Detect which cell encompasses the target text, then output its [x, y] center coordinate. 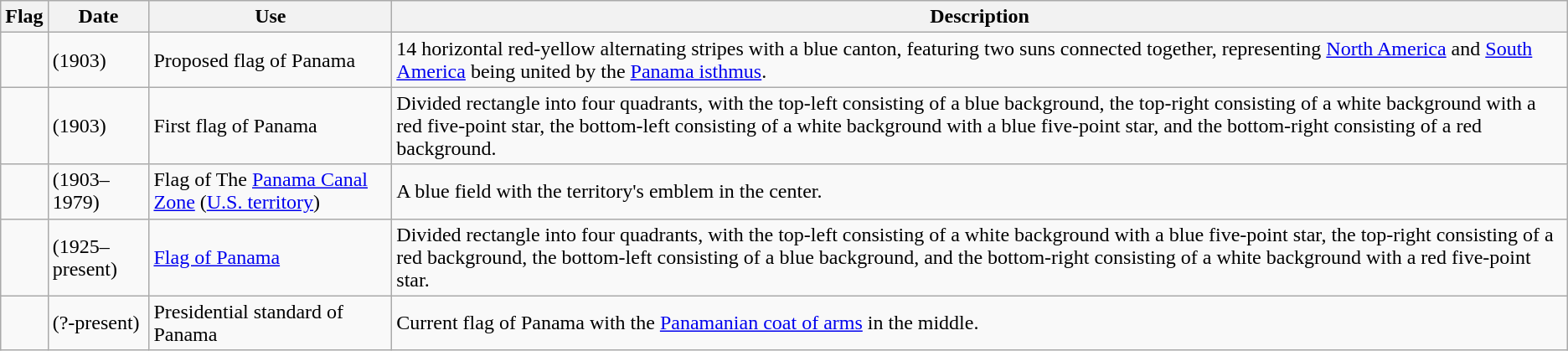
Presidential standard of Panama [271, 323]
(1925–present) [99, 257]
A blue field with the territory's emblem in the center. [980, 191]
Current flag of Panama with the Panamanian coat of arms in the middle. [980, 323]
Use [271, 17]
(1903–1979) [99, 191]
Flag [24, 17]
Description [980, 17]
First flag of Panama [271, 126]
Flag of The Panama Canal Zone (U.S. territory) [271, 191]
Flag of Panama [271, 257]
Proposed flag of Panama [271, 60]
(?-present) [99, 323]
Date [99, 17]
